Output the (x, y) coordinate of the center of the cell containing the given text.  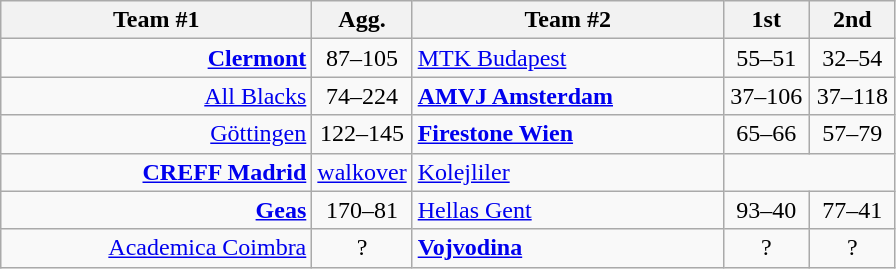
MTK Budapest (568, 58)
Hellas Gent (568, 210)
122–145 (362, 134)
37–106 (766, 96)
Academica Coimbra (156, 248)
65–66 (766, 134)
55–51 (766, 58)
77–41 (852, 210)
All Blacks (156, 96)
1st (766, 20)
32–54 (852, 58)
Göttingen (156, 134)
walkover (362, 172)
Kolejliler (568, 172)
93–40 (766, 210)
74–224 (362, 96)
Team #1 (156, 20)
87–105 (362, 58)
57–79 (852, 134)
Team #2 (568, 20)
2nd (852, 20)
Clermont (156, 58)
Firestone Wien (568, 134)
AMVJ Amsterdam (568, 96)
Agg. (362, 20)
Geas (156, 210)
Vojvodina (568, 248)
CREFF Madrid (156, 172)
170–81 (362, 210)
37–118 (852, 96)
